Detect which cell encompasses the target text, then output its (X, Y) center coordinate. 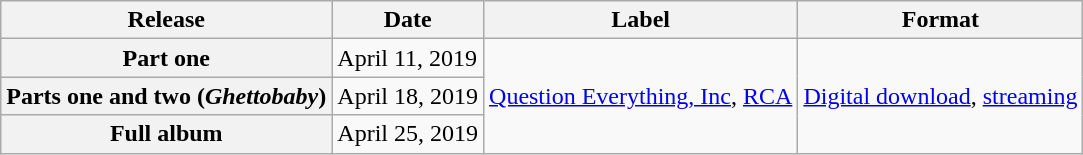
April 25, 2019 (408, 134)
Full album (166, 134)
Release (166, 20)
April 11, 2019 (408, 58)
Digital download, streaming (940, 96)
Label (641, 20)
Date (408, 20)
Part one (166, 58)
Question Everything, Inc, RCA (641, 96)
Parts one and two (Ghettobaby) (166, 96)
April 18, 2019 (408, 96)
Format (940, 20)
